Locate the cell with the specified text and output its [x, y] center coordinate. 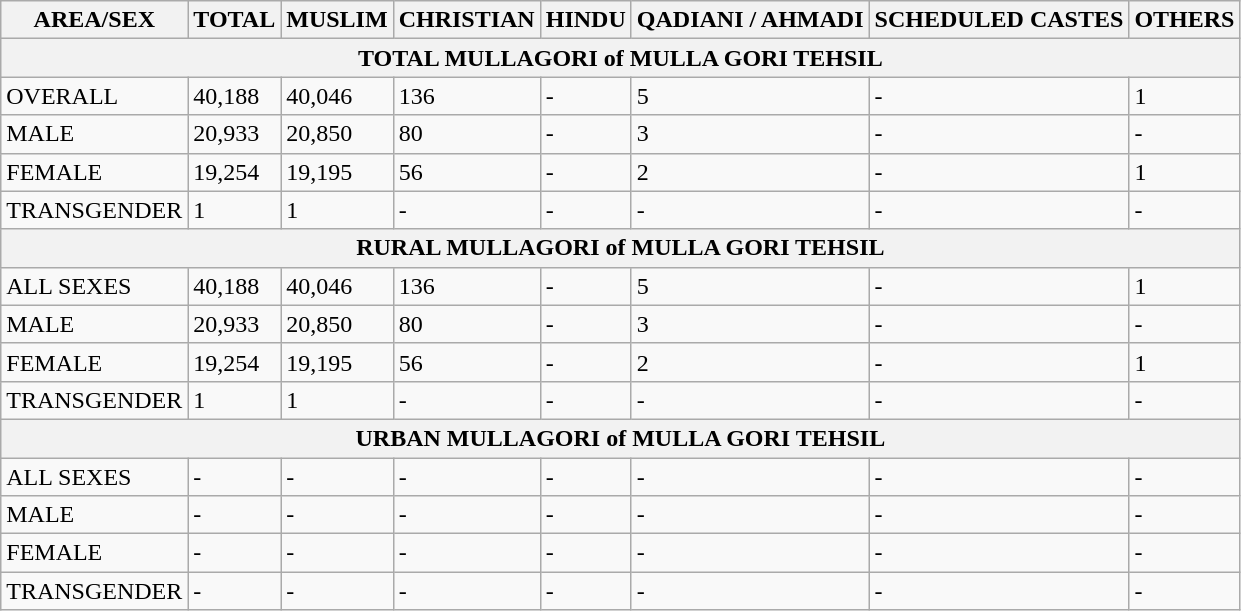
MUSLIM [337, 20]
AREA/SEX [94, 20]
TOTAL [234, 20]
CHRISTIAN [466, 20]
OTHERS [1184, 20]
RURAL MULLAGORI of MULLA GORI TEHSIL [620, 248]
URBAN MULLAGORI of MULLA GORI TEHSIL [620, 438]
SCHEDULED CASTES [999, 20]
TOTAL MULLAGORI of MULLA GORI TEHSIL [620, 58]
OVERALL [94, 96]
HINDU [586, 20]
QADIANI / AHMADI [750, 20]
